Scan for the cell matching the given text and deliver its (x, y) coordinate at center. 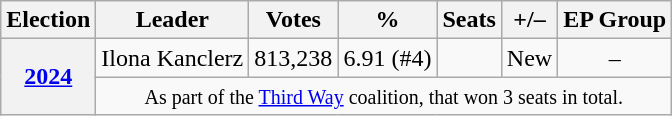
As part of the Third Way coalition, that won 3 seats in total. (384, 96)
+/– (529, 20)
Election (48, 20)
Ilona Kanclerz (172, 58)
Votes (294, 20)
– (615, 58)
EP Group (615, 20)
New (529, 58)
% (388, 20)
Seats (469, 20)
Leader (172, 20)
6.91 (#4) (388, 58)
813,238 (294, 58)
2024 (48, 77)
